Extract the [x, y] coordinate from the center of the cell holding the provided text.  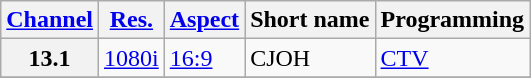
13.1 [50, 58]
Channel [50, 20]
Aspect [204, 20]
CTV [452, 58]
Res. [132, 20]
Short name [310, 20]
CJOH [310, 58]
1080i [132, 58]
16:9 [204, 58]
Programming [452, 20]
